Provide the (x, y) coordinate of the cell's center where the given text is located.  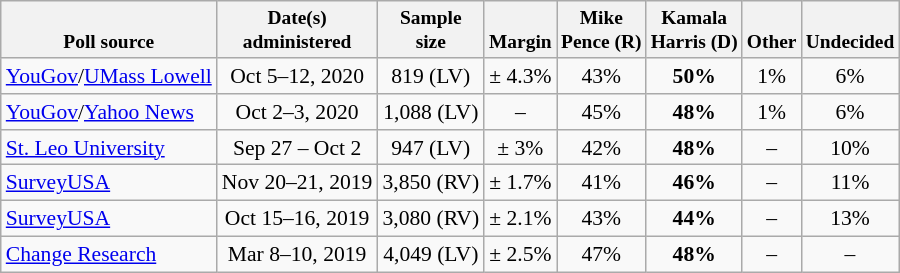
YouGov/UMass Lowell (109, 76)
50% (694, 76)
Oct 2–3, 2020 (298, 112)
45% (601, 112)
Other (772, 30)
MikePence (R) (601, 30)
1,088 (LV) (430, 112)
Sep 27 – Oct 2 (298, 148)
46% (694, 183)
YouGov/Yahoo News (109, 112)
Oct 15–16, 2019 (298, 219)
Change Research (109, 254)
± 4.3% (520, 76)
947 (LV) (430, 148)
Date(s)administered (298, 30)
4,049 (LV) (430, 254)
Poll source (109, 30)
St. Leo University (109, 148)
KamalaHarris (D) (694, 30)
3,080 (RV) (430, 219)
3,850 (RV) (430, 183)
Oct 5–12, 2020 (298, 76)
13% (850, 219)
Mar 8–10, 2019 (298, 254)
819 (LV) (430, 76)
± 2.5% (520, 254)
47% (601, 254)
11% (850, 183)
Margin (520, 30)
41% (601, 183)
± 3% (520, 148)
Undecided (850, 30)
± 1.7% (520, 183)
44% (694, 219)
42% (601, 148)
10% (850, 148)
Nov 20–21, 2019 (298, 183)
Samplesize (430, 30)
± 2.1% (520, 219)
